Provide the (X, Y) coordinate of the cell's center where the given text is located.  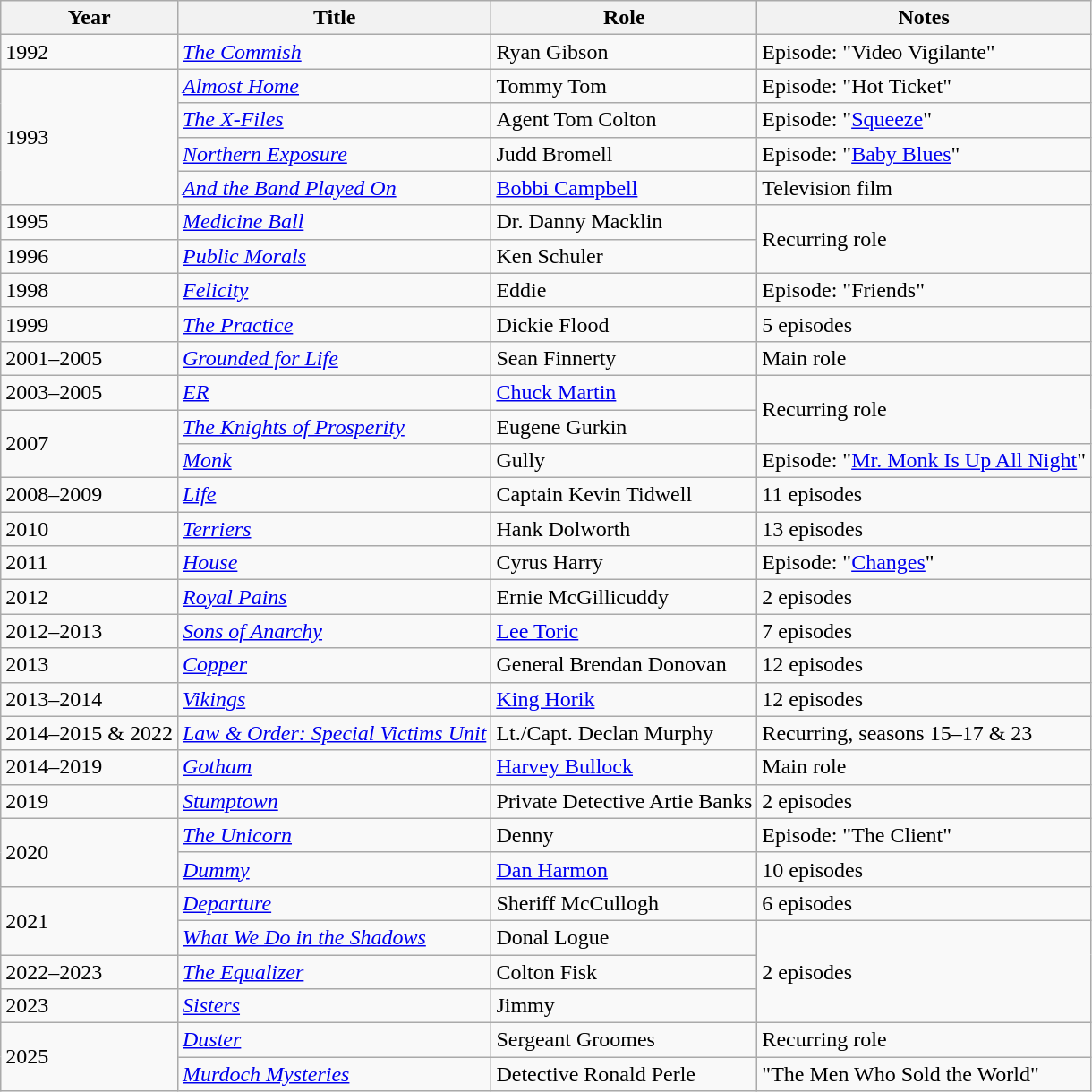
Role (625, 18)
Episode: "The Client" (924, 835)
Donal Logue (625, 937)
1998 (90, 290)
1999 (90, 324)
Vikings (334, 699)
And the Band Played On (334, 188)
13 episodes (924, 529)
1996 (90, 256)
Terriers (334, 529)
Judd Bromell (625, 154)
2013–2014 (90, 699)
11 episodes (924, 495)
The Commish (334, 52)
Dr. Danny Macklin (625, 222)
Grounded for Life (334, 358)
Dickie Flood (625, 324)
2012 (90, 597)
General Brendan Donovan (625, 665)
10 episodes (924, 869)
2025 (90, 1057)
Episode: "Squeeze" (924, 120)
1992 (90, 52)
Episode: "Mr. Monk Is Up All Night" (924, 461)
Murdoch Mysteries (334, 1074)
Hank Dolworth (625, 529)
2021 (90, 920)
Detective Ronald Perle (625, 1074)
2001–2005 (90, 358)
1993 (90, 137)
Title (334, 18)
Harvey Bullock (625, 767)
2023 (90, 1006)
Ryan Gibson (625, 52)
Almost Home (334, 86)
Agent Tom Colton (625, 120)
Recurring, seasons 15–17 & 23 (924, 733)
Northern Exposure (334, 154)
Colton Fisk (625, 971)
Public Morals (334, 256)
Television film (924, 188)
Life (334, 495)
Episode: "Baby Blues" (924, 154)
Law & Order: Special Victims Unit (334, 733)
Eddie (625, 290)
2007 (90, 444)
Ken Schuler (625, 256)
Year (90, 18)
Sheriff McCullogh (625, 903)
Tommy Tom (625, 86)
Bobbi Campbell (625, 188)
Dan Harmon (625, 869)
Episode: "Hot Ticket" (924, 86)
2013 (90, 665)
6 episodes (924, 903)
Chuck Martin (625, 392)
2022–2023 (90, 971)
Ernie McGillicuddy (625, 597)
Sisters (334, 1006)
Stumptown (334, 801)
ER (334, 392)
Felicity (334, 290)
The X-Files (334, 120)
Copper (334, 665)
Captain Kevin Tidwell (625, 495)
Departure (334, 903)
7 episodes (924, 631)
2011 (90, 563)
Sergeant Groomes (625, 1040)
Denny (625, 835)
5 episodes (924, 324)
What We Do in the Shadows (334, 937)
Cyrus Harry (625, 563)
2010 (90, 529)
Sons of Anarchy (334, 631)
Jimmy (625, 1006)
House (334, 563)
2014–2015 & 2022 (90, 733)
2020 (90, 852)
The Unicorn (334, 835)
2019 (90, 801)
The Practice (334, 324)
Gotham (334, 767)
Eugene Gurkin (625, 427)
2014–2019 (90, 767)
The Equalizer (334, 971)
2003–2005 (90, 392)
Gully (625, 461)
"The Men Who Sold the World" (924, 1074)
Episode: "Friends" (924, 290)
Dummy (334, 869)
Lt./Capt. Declan Murphy (625, 733)
1995 (90, 222)
2012–2013 (90, 631)
Episode: "Changes" (924, 563)
2008–2009 (90, 495)
Sean Finnerty (625, 358)
Notes (924, 18)
Duster (334, 1040)
Episode: "Video Vigilante" (924, 52)
Monk (334, 461)
King Horik (625, 699)
The Knights of Prosperity (334, 427)
Lee Toric (625, 631)
Medicine Ball (334, 222)
Royal Pains (334, 597)
Private Detective Artie Banks (625, 801)
